Determine the (X, Y) coordinate at the center of the cell enclosing the given text.  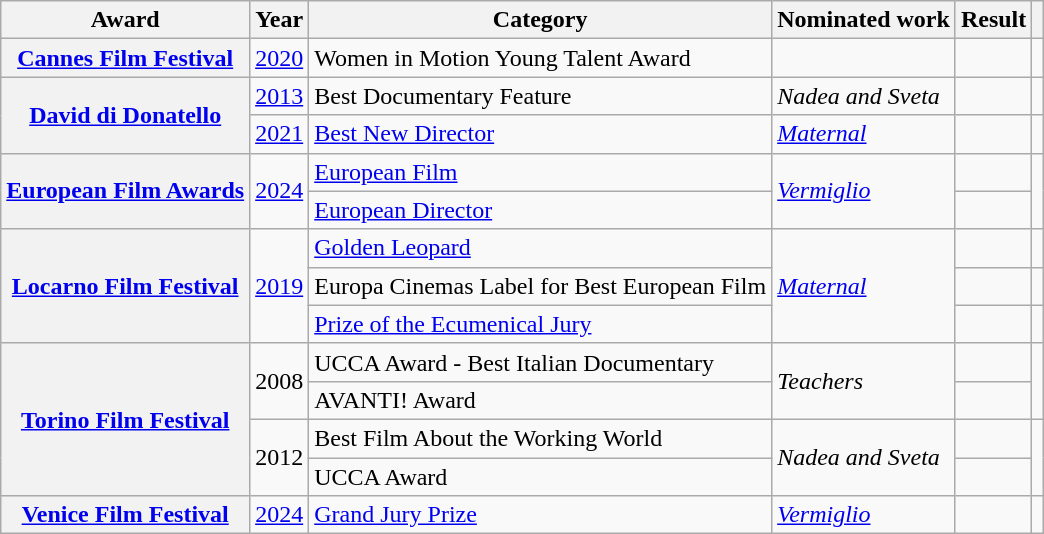
Nominated work (864, 20)
Cannes Film Festival (126, 58)
2008 (280, 381)
2012 (280, 457)
Best Documentary Feature (540, 96)
2019 (280, 286)
Prize of the Ecumenical Jury (540, 324)
David di Donatello (126, 115)
Best Film About the Working World (540, 438)
UCCA Award (540, 477)
European Director (540, 210)
European Film Awards (126, 191)
Venice Film Festival (126, 515)
2021 (280, 134)
European Film (540, 172)
Locarno Film Festival (126, 286)
Best New Director (540, 134)
Year (280, 20)
AVANTI! Award (540, 400)
Torino Film Festival (126, 419)
Category (540, 20)
2020 (280, 58)
Result (993, 20)
Europa Cinemas Label for Best European Film (540, 286)
Women in Motion Young Talent Award (540, 58)
2013 (280, 96)
Teachers (864, 381)
Grand Jury Prize (540, 515)
Golden Leopard (540, 248)
Award (126, 20)
UCCA Award - Best Italian Documentary (540, 362)
